Pinpoint the cell where the given text exists, returning its (X, Y) midpoint coordinate. 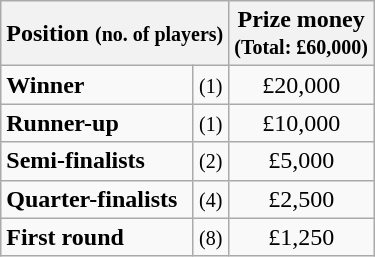
(2) (211, 161)
(8) (211, 237)
Semi-finalists (97, 161)
£1,250 (302, 237)
Quarter-finalists (97, 199)
£10,000 (302, 123)
Runner-up (97, 123)
Winner (97, 85)
£5,000 (302, 161)
Prize money(Total: £60,000) (302, 34)
£20,000 (302, 85)
£2,500 (302, 199)
Position (no. of players) (115, 34)
(4) (211, 199)
First round (97, 237)
